Locate the cell with the specified text and output its (x, y) center coordinate. 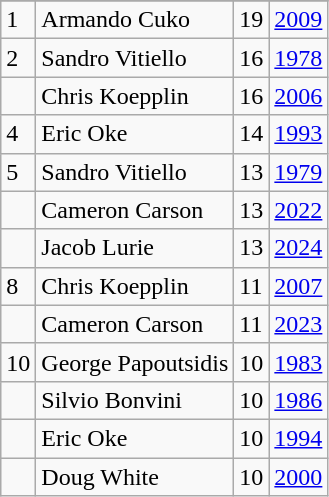
1 (18, 20)
8 (18, 286)
1986 (298, 400)
2009 (298, 20)
1994 (298, 438)
2023 (298, 324)
2022 (298, 210)
2000 (298, 477)
Armando Cuko (135, 20)
Doug White (135, 477)
George Papoutsidis (135, 362)
14 (252, 134)
4 (18, 134)
Silvio Bonvini (135, 400)
Jacob Lurie (135, 248)
19 (252, 20)
2006 (298, 96)
1983 (298, 362)
1993 (298, 134)
2 (18, 58)
1979 (298, 172)
2024 (298, 248)
5 (18, 172)
2007 (298, 286)
1978 (298, 58)
